Find where the given text appears and provide that cell's center as (x, y) coordinate. 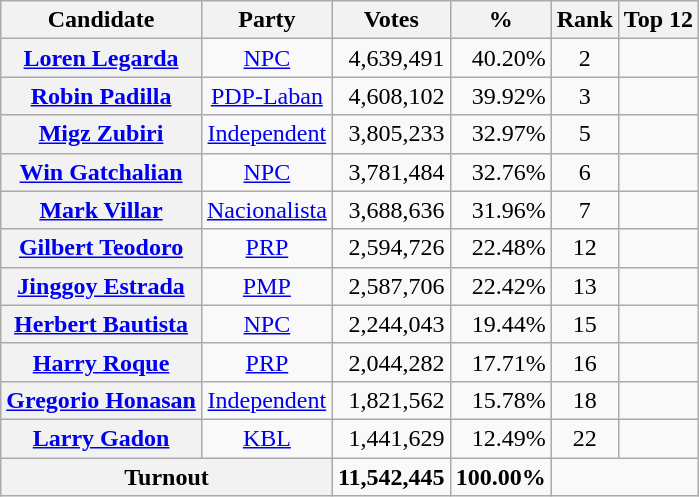
2,594,726 (391, 248)
Turnout (167, 477)
2,244,043 (391, 324)
22.42% (500, 286)
Robin Padilla (102, 96)
4,608,102 (391, 96)
Harry Roque (102, 362)
3,781,484 (391, 172)
13 (584, 286)
32.97% (500, 134)
19.44% (500, 324)
15 (584, 324)
Herbert Bautista (102, 324)
22.48% (500, 248)
Win Gatchalian (102, 172)
Candidate (102, 20)
1,821,562 (391, 400)
Party (266, 20)
3 (584, 96)
Jinggoy Estrada (102, 286)
18 (584, 400)
Mark Villar (102, 210)
Migz Zubiri (102, 134)
Loren Legarda (102, 58)
Rank (584, 20)
Gilbert Teodoro (102, 248)
4,639,491 (391, 58)
3,688,636 (391, 210)
Top 12 (658, 20)
PDP-Laban (266, 96)
39.92% (500, 96)
5 (584, 134)
12 (584, 248)
Larry Gadon (102, 438)
100.00% (500, 477)
7 (584, 210)
22 (584, 438)
40.20% (500, 58)
6 (584, 172)
15.78% (500, 400)
Votes (391, 20)
2,587,706 (391, 286)
11,542,445 (391, 477)
12.49% (500, 438)
2 (584, 58)
3,805,233 (391, 134)
17.71% (500, 362)
31.96% (500, 210)
32.76% (500, 172)
PMP (266, 286)
2,044,282 (391, 362)
Nacionalista (266, 210)
Gregorio Honasan (102, 400)
KBL (266, 438)
16 (584, 362)
% (500, 20)
1,441,629 (391, 438)
